Find where the given text appears and provide that cell's center as [X, Y] coordinate. 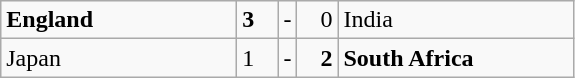
Japan [119, 58]
India [456, 20]
3 [258, 20]
0 [318, 20]
1 [258, 58]
South Africa [456, 58]
England [119, 20]
2 [318, 58]
